Output the (x, y) coordinate of the center of the cell containing the given text.  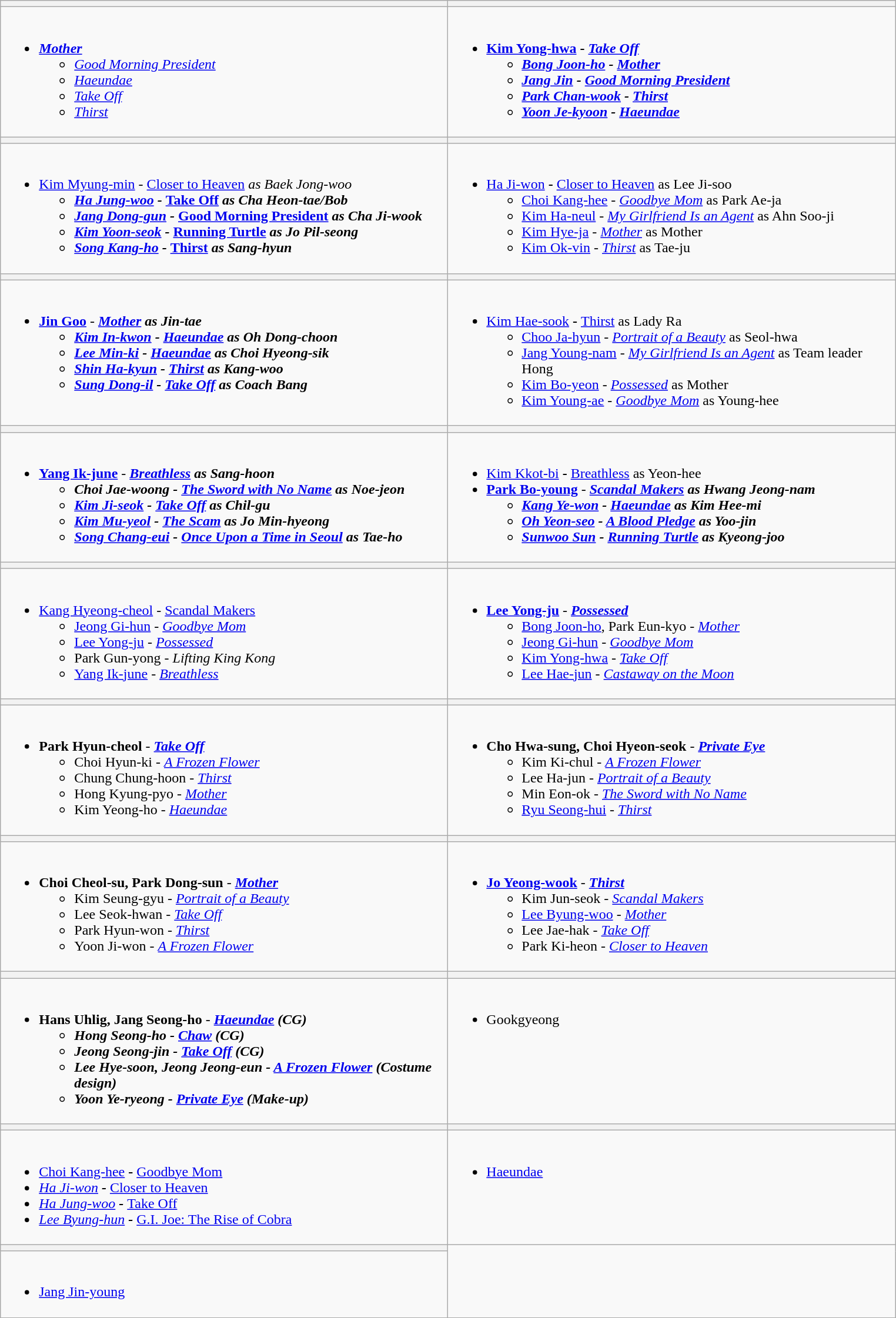
Jo Yeong-wook - ThirstKim Jun-seok - Scandal MakersLee Byung-woo - MotherLee Jae-hak - Take OffPark Ki-heon - Closer to Heaven (671, 906)
Gookgyeong (671, 1051)
Park Hyun-cheol - Take OffChoi Hyun-ki - A Frozen FlowerChung Chung-hoon - ThirstHong Kyung-pyo - MotherKim Yeong-ho - Haeundae (225, 770)
Choi Cheol-su, Park Dong-sun - MotherKim Seung-gyu - Portrait of a BeautyLee Seok-hwan - Take OffPark Hyun-won - ThirstYoon Ji-won - A Frozen Flower (225, 906)
Haeundae (671, 1187)
Jang Jin-young (225, 1284)
Kang Hyeong-cheol - Scandal MakersJeong Gi-hun - Goodbye MomLee Yong-ju - PossessedPark Gun-yong - Lifting King KongYang Ik-june - Breathless (225, 634)
MotherGood Morning PresidentHaeundaeTake OffThirst (225, 72)
Choi Kang-hee - Goodbye MomHa Ji-won - Closer to HeavenHa Jung-woo - Take OffLee Byung-hun - G.I. Joe: The Rise of Cobra (225, 1187)
Kim Yong-hwa - Take OffBong Joon-ho - MotherJang Jin - Good Morning PresidentPark Chan-wook - ThirstYoon Je-kyoon - Haeundae (671, 72)
Lee Yong-ju - PossessedBong Joon-ho, Park Eun-kyo - MotherJeong Gi-hun - Goodbye MomKim Yong-hwa - Take OffLee Hae-jun - Castaway on the Moon (671, 634)
